From the cell containing the given text, extract its center point as (X, Y) coordinate. 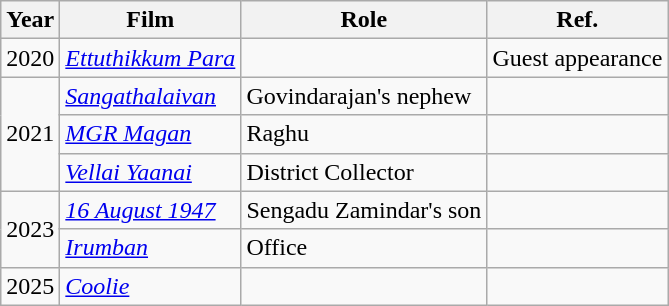
Irumban (150, 248)
Vellai Yaanai (150, 172)
Ref. (578, 20)
2025 (30, 286)
District Collector (364, 172)
Coolie (150, 286)
Year (30, 20)
Guest appearance (578, 58)
2023 (30, 229)
Film (150, 20)
16 August 1947 (150, 210)
Sengadu Zamindar's son (364, 210)
2020 (30, 58)
Ettuthikkum Para (150, 58)
Role (364, 20)
Raghu (364, 134)
Govindarajan's nephew (364, 96)
Office (364, 248)
MGR Magan (150, 134)
2021 (30, 134)
Sangathalaivan (150, 96)
